Capture the cell that displays the provided text and extract its (x, y) central coordinate. 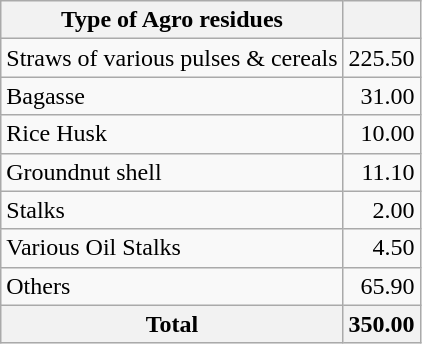
65.90 (382, 286)
Various Oil Stalks (172, 248)
Total (172, 324)
Others (172, 286)
Stalks (172, 210)
10.00 (382, 134)
4.50 (382, 248)
Groundnut shell (172, 172)
350.00 (382, 324)
11.10 (382, 172)
Straws of various pulses & cereals (172, 58)
2.00 (382, 210)
Type of Agro residues (172, 20)
Bagasse (172, 96)
31.00 (382, 96)
225.50 (382, 58)
Rice Husk (172, 134)
